Return [X, Y] of the center of cell containing provided text 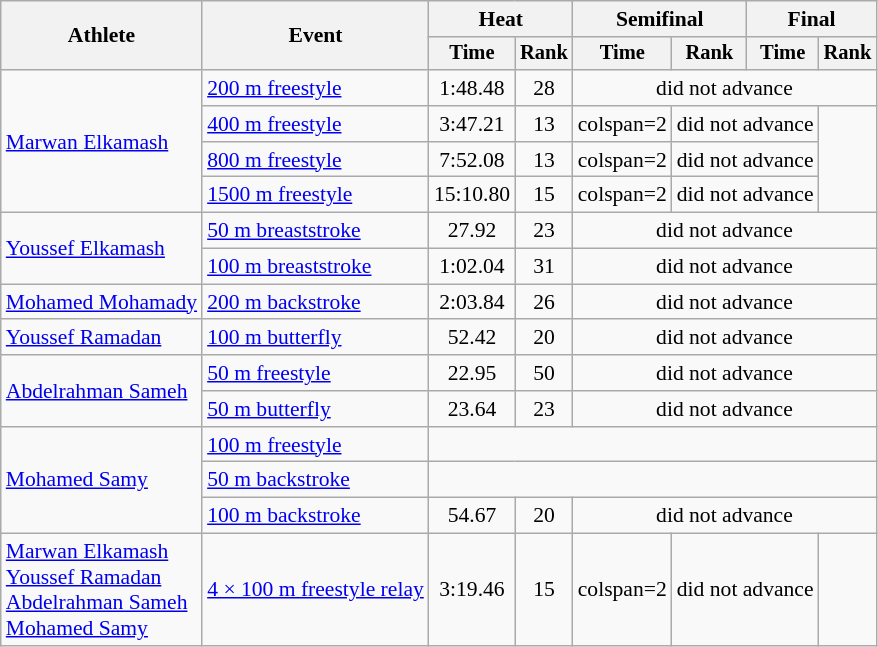
50 m breaststroke [316, 231]
Abdelrahman Sameh [102, 390]
Event [316, 36]
26 [544, 302]
28 [544, 88]
3:19.46 [472, 590]
31 [544, 267]
50 m butterfly [316, 409]
100 m freestyle [316, 445]
Mohamed Samy [102, 480]
4 × 100 m freestyle relay [316, 590]
Heat [501, 19]
Final [812, 19]
2:03.84 [472, 302]
Athlete [102, 36]
50 m freestyle [316, 373]
100 m breaststroke [316, 267]
7:52.08 [472, 160]
3:47.21 [472, 124]
54.67 [472, 516]
23.64 [472, 409]
100 m backstroke [316, 516]
15:10.80 [472, 195]
400 m freestyle [316, 124]
Marwan ElkamashYoussef RamadanAbdelrahman SamehMohamed Samy [102, 590]
1:48.48 [472, 88]
Mohamed Mohamady [102, 302]
100 m butterfly [316, 338]
50 [544, 373]
22.95 [472, 373]
200 m freestyle [316, 88]
Youssef Elkamash [102, 248]
Semifinal [660, 19]
50 m backstroke [316, 480]
Marwan Elkamash [102, 141]
52.42 [472, 338]
1500 m freestyle [316, 195]
800 m freestyle [316, 160]
27.92 [472, 231]
200 m backstroke [316, 302]
1:02.04 [472, 267]
Youssef Ramadan [102, 338]
